Determine the [X, Y] coordinate at the center of the cell enclosing the given text.  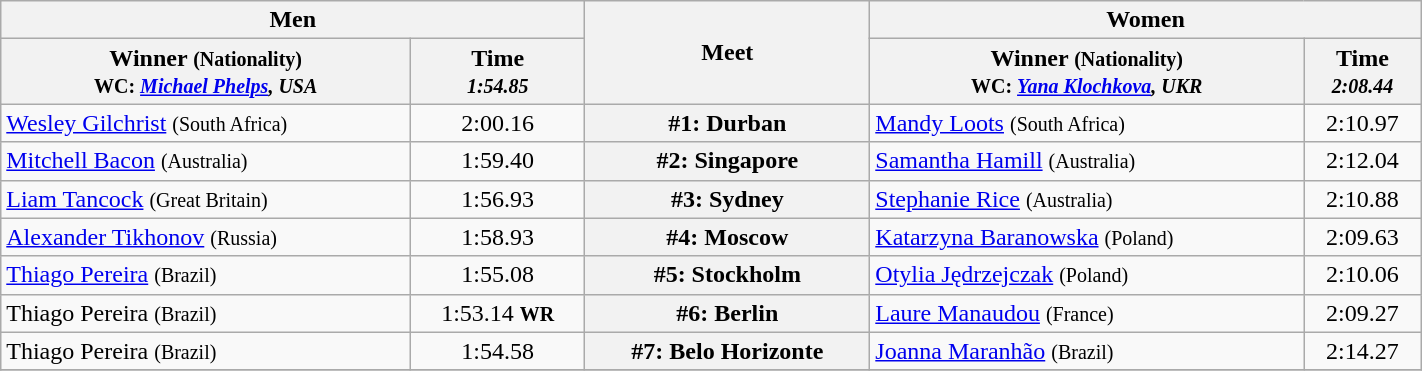
Samantha Hamill (Australia) [1087, 161]
2:10.06 [1363, 275]
#7: Belo Horizonte [728, 351]
Men [293, 20]
1:53.14 WR [498, 313]
2:12.04 [1363, 161]
#4: Moscow [728, 237]
1:58.93 [498, 237]
Meet [728, 52]
Laure Manaudou (France) [1087, 313]
Women [1146, 20]
Katarzyna Baranowska (Poland) [1087, 237]
Time2:08.44 [1363, 72]
Time 1:54.85 [498, 72]
Otylia Jędrzejczak (Poland) [1087, 275]
#1: Durban [728, 123]
Liam Tancock (Great Britain) [206, 199]
Stephanie Rice (Australia) [1087, 199]
#2: Singapore [728, 161]
#5: Stockholm [728, 275]
Wesley Gilchrist (South Africa) [206, 123]
2:10.88 [1363, 199]
Winner (Nationality) WC: Michael Phelps, USA [206, 72]
2:10.97 [1363, 123]
Alexander Tikhonov (Russia) [206, 237]
Mandy Loots (South Africa) [1087, 123]
Mitchell Bacon (Australia) [206, 161]
Joanna Maranhão (Brazil) [1087, 351]
1:59.40 [498, 161]
2:09.63 [1363, 237]
#3: Sydney [728, 199]
2:00.16 [498, 123]
#6: Berlin [728, 313]
1:56.93 [498, 199]
1:55.08 [498, 275]
1:54.58 [498, 351]
2:09.27 [1363, 313]
Winner (Nationality)WC: Yana Klochkova, UKR [1087, 72]
2:14.27 [1363, 351]
